Search for the cell housing the specified text and yield its (x, y) center coordinate. 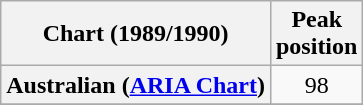
Peakposition (316, 34)
Chart (1989/1990) (136, 34)
Australian (ARIA Chart) (136, 85)
98 (316, 85)
